Find where the given text appears and provide that cell's center as (X, Y) coordinate. 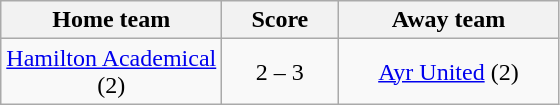
Score (280, 20)
Ayr United (2) (448, 72)
2 – 3 (280, 72)
Hamilton Academical (2) (112, 72)
Home team (112, 20)
Away team (448, 20)
